Scan for the cell matching the given text and deliver its (x, y) coordinate at center. 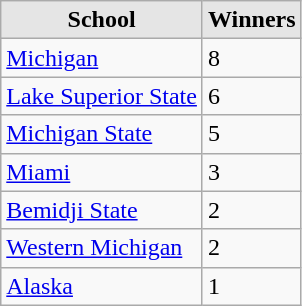
School (102, 20)
3 (252, 172)
6 (252, 96)
Alaska (102, 286)
Michigan (102, 58)
Winners (252, 20)
8 (252, 58)
Lake Superior State (102, 96)
1 (252, 286)
Bemidji State (102, 210)
5 (252, 134)
Western Michigan (102, 248)
Michigan State (102, 134)
Miami (102, 172)
